From the cell containing the given text, extract its center point as [x, y] coordinate. 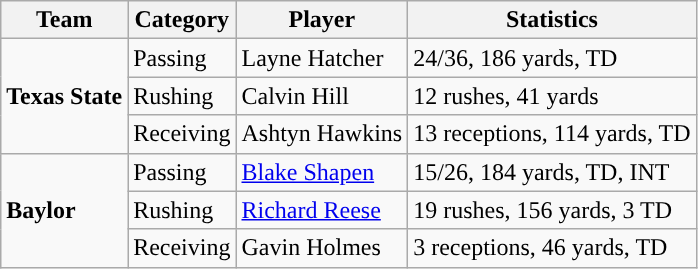
19 rushes, 156 yards, 3 TD [552, 210]
24/36, 186 yards, TD [552, 58]
Calvin Hill [322, 96]
Texas State [64, 96]
Gavin Holmes [322, 248]
Player [322, 20]
Baylor [64, 210]
Category [182, 20]
13 receptions, 114 yards, TD [552, 134]
Ashtyn Hawkins [322, 134]
Blake Shapen [322, 172]
Layne Hatcher [322, 58]
Team [64, 20]
15/26, 184 yards, TD, INT [552, 172]
Statistics [552, 20]
3 receptions, 46 yards, TD [552, 248]
Richard Reese [322, 210]
12 rushes, 41 yards [552, 96]
